Provide the (x, y) coordinate of the cell's center where the given text is located.  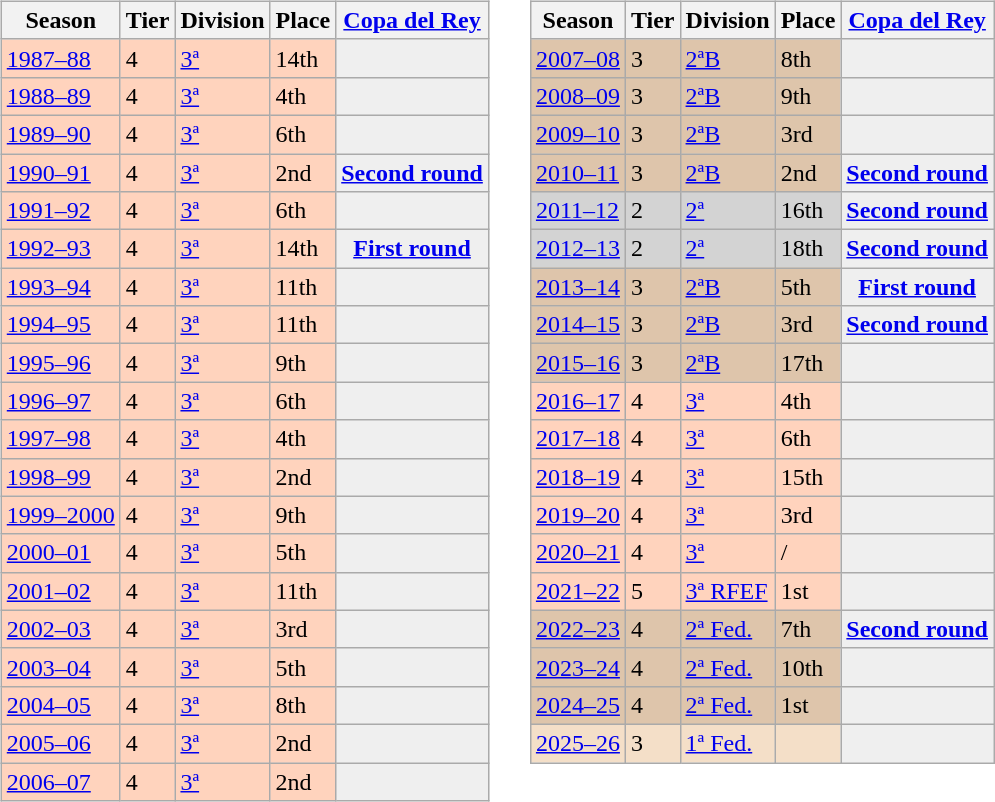
1ª Fed. (728, 743)
2020–21 (578, 553)
2016–17 (578, 401)
16th (808, 211)
2007–08 (578, 58)
18th (808, 249)
2001–02 (60, 591)
2013–14 (578, 287)
17th (808, 363)
1997–98 (60, 439)
5 (652, 591)
2002–03 (60, 629)
2014–15 (578, 325)
2019–20 (578, 515)
2008–09 (578, 96)
10th (808, 667)
2000–01 (60, 553)
1994–95 (60, 325)
2023–24 (578, 667)
1995–96 (60, 363)
2018–19 (578, 477)
1987–88 (60, 58)
1996–97 (60, 401)
1993–94 (60, 287)
1999–2000 (60, 515)
/ (808, 553)
2017–18 (578, 439)
2009–10 (578, 134)
2012–13 (578, 249)
2015–16 (578, 363)
2010–11 (578, 173)
2011–12 (578, 211)
2022–23 (578, 629)
2024–25 (578, 705)
2025–26 (578, 743)
1992–93 (60, 249)
1989–90 (60, 134)
1998–99 (60, 477)
2004–05 (60, 705)
2003–04 (60, 667)
7th (808, 629)
1991–92 (60, 211)
1988–89 (60, 96)
2006–07 (60, 781)
3ª RFEF (728, 591)
2005–06 (60, 743)
2021–22 (578, 591)
1990–91 (60, 173)
15th (808, 477)
